For the text-containing cell, return its midpoint in [X, Y] coordinate format. 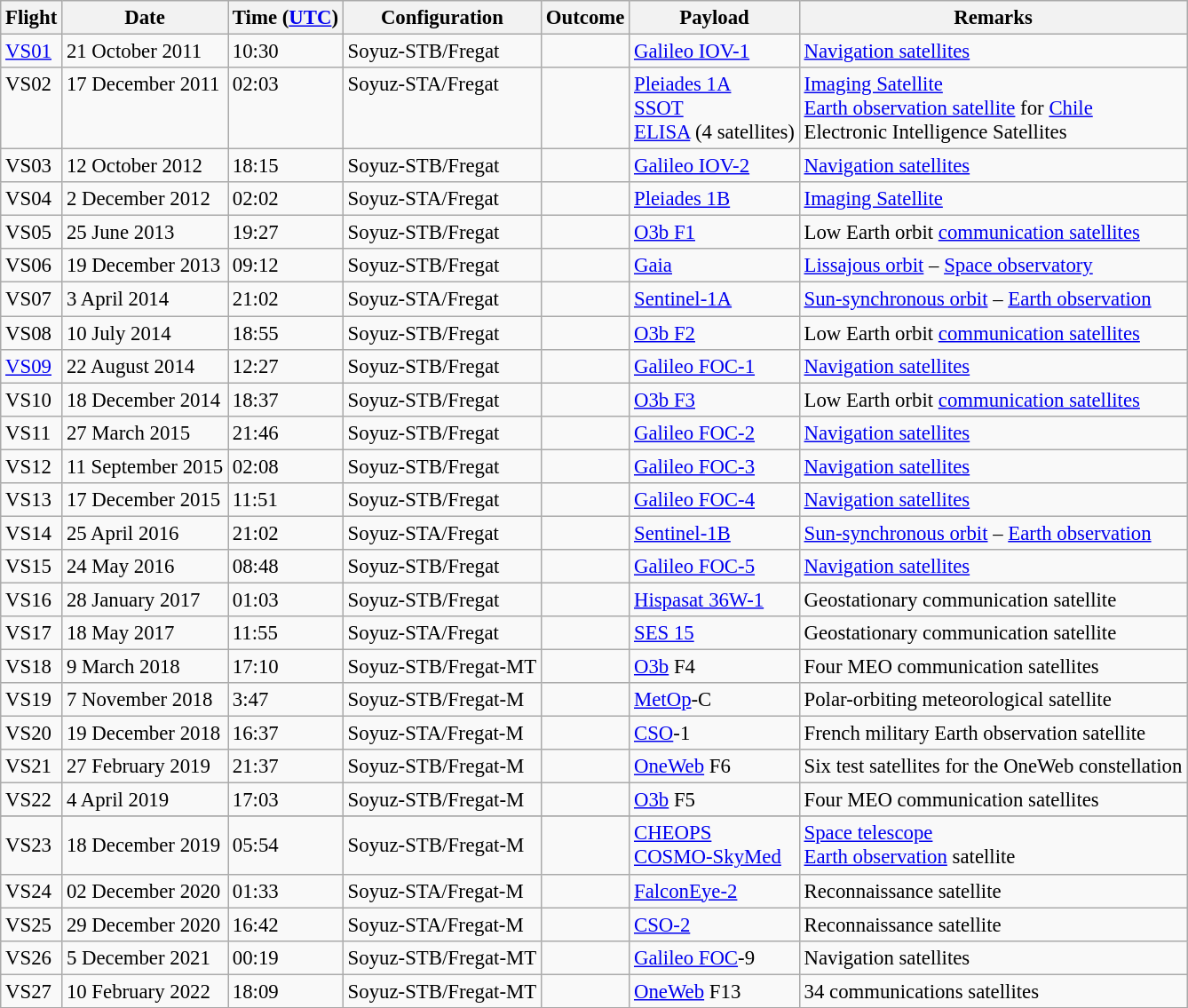
O3b F3 [715, 400]
Polar-orbiting meteorological satellite [993, 700]
11 September 2015 [146, 466]
O3b F2 [715, 333]
VS05 [32, 233]
17:03 [285, 800]
18:09 [285, 991]
21 October 2011 [146, 52]
02 December 2020 [146, 891]
18 May 2017 [146, 633]
Galileo FOC-2 [715, 433]
08:48 [285, 567]
34 communications satellites [993, 991]
OneWeb F13 [715, 991]
21:37 [285, 766]
9 March 2018 [146, 667]
02:08 [285, 466]
VS23 [32, 845]
O3b F1 [715, 233]
05:54 [285, 845]
VS19 [32, 700]
Pleiades 1A SSOT ELISA (4 satellites) [715, 108]
Hispasat 36W-1 [715, 599]
01:03 [285, 599]
24 May 2016 [146, 567]
Galileo FOC-9 [715, 957]
3:47 [285, 700]
09:12 [285, 266]
22 August 2014 [146, 366]
01:33 [285, 891]
5 December 2021 [146, 957]
25 April 2016 [146, 533]
CSO-1 [715, 734]
16:37 [285, 734]
French military Earth observation satellite [993, 734]
18 December 2019 [146, 845]
11:55 [285, 633]
VS03 [32, 166]
Galileo FOC-4 [715, 500]
7 November 2018 [146, 700]
10:30 [285, 52]
VS06 [32, 266]
VS18 [32, 667]
10 July 2014 [146, 333]
Remarks [993, 18]
FalconEye-2 [715, 891]
Imaging Satellite [993, 199]
16:42 [285, 925]
VS14 [32, 533]
17 December 2015 [146, 500]
Galileo IOV-2 [715, 166]
11:51 [285, 500]
VS04 [32, 199]
Sentinel-1A [715, 299]
VS10 [32, 400]
VS13 [32, 500]
4 April 2019 [146, 800]
Galileo IOV-1 [715, 52]
18 December 2014 [146, 400]
Six test satellites for the OneWeb constellation [993, 766]
25 June 2013 [146, 233]
Outcome [586, 18]
Configuration [442, 18]
18:37 [285, 400]
VS20 [32, 734]
Space telescope Earth observation satellite [993, 845]
Flight [32, 18]
02:03 [285, 108]
18:55 [285, 333]
19 December 2018 [146, 734]
17 December 2011 [146, 108]
27 February 2019 [146, 766]
Imaging Satellite Earth observation satellite for Chile Electronic Intelligence Satellites [993, 108]
21:46 [285, 433]
VS25 [32, 925]
17:10 [285, 667]
VS12 [32, 466]
Gaia [715, 266]
VS02 [32, 108]
Date [146, 18]
29 December 2020 [146, 925]
VS08 [32, 333]
10 February 2022 [146, 991]
CHEOPS COSMO-SkyMed [715, 845]
VS01 [32, 52]
VS17 [32, 633]
27 March 2015 [146, 433]
12:27 [285, 366]
18:15 [285, 166]
2 December 2012 [146, 199]
VS07 [32, 299]
Pleiades 1B [715, 199]
19:27 [285, 233]
VS27 [32, 991]
Galileo FOC-5 [715, 567]
VS15 [32, 567]
3 April 2014 [146, 299]
SES 15 [715, 633]
VS21 [32, 766]
VS26 [32, 957]
MetOp-C [715, 700]
VS16 [32, 599]
VS24 [32, 891]
Payload [715, 18]
Galileo FOC-1 [715, 366]
OneWeb F6 [715, 766]
02:02 [285, 199]
Lissajous orbit – Space observatory [993, 266]
VS22 [32, 800]
12 October 2012 [146, 166]
28 January 2017 [146, 599]
Time (UTC) [285, 18]
CSO-2 [715, 925]
VS09 [32, 366]
00:19 [285, 957]
O3b F5 [715, 800]
19 December 2013 [146, 266]
O3b F4 [715, 667]
VS11 [32, 433]
Sentinel-1B [715, 533]
Galileo FOC-3 [715, 466]
